Determine the (X, Y) coordinate at the center of the cell enclosing the given text.  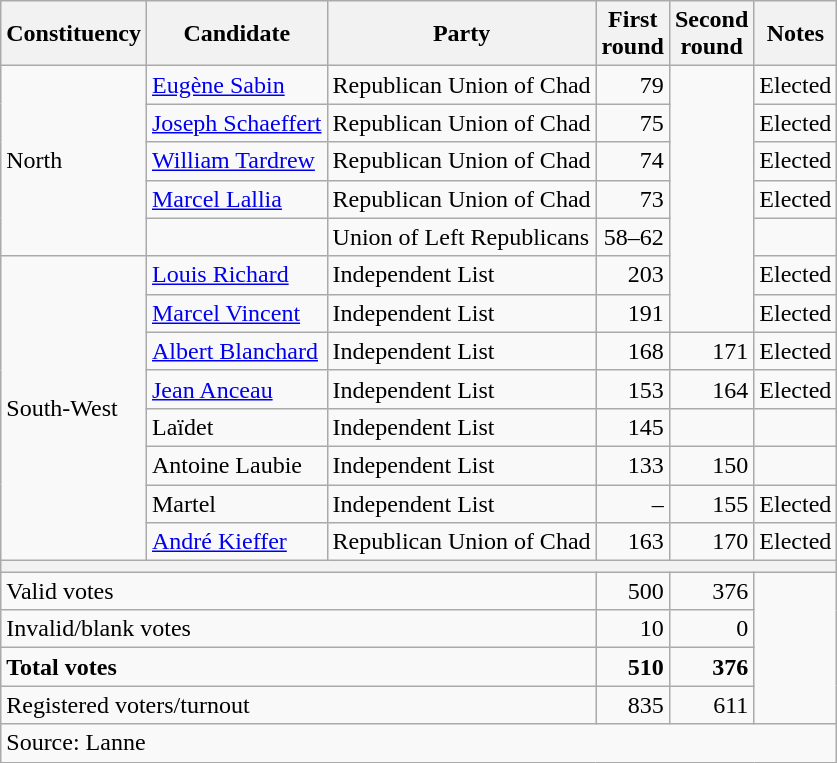
145 (632, 427)
74 (632, 161)
Joseph Schaeffert (236, 123)
Invalid/blank votes (298, 629)
Martel (236, 503)
Source: Lanne (419, 743)
North (74, 161)
191 (632, 313)
170 (711, 542)
Secondround (711, 34)
75 (632, 123)
835 (632, 705)
163 (632, 542)
Marcel Lallia (236, 199)
Albert Blanchard (236, 351)
153 (632, 389)
Valid votes (298, 591)
Total votes (298, 667)
500 (632, 591)
510 (632, 667)
155 (711, 503)
150 (711, 465)
203 (632, 275)
André Kieffer (236, 542)
Constituency (74, 34)
Jean Anceau (236, 389)
611 (711, 705)
– (632, 503)
Laïdet (236, 427)
164 (711, 389)
Notes (796, 34)
Marcel Vincent (236, 313)
Union of Left Republicans (462, 237)
171 (711, 351)
Antoine Laubie (236, 465)
Eugène Sabin (236, 85)
79 (632, 85)
Registered voters/turnout (298, 705)
Louis Richard (236, 275)
58–62 (632, 237)
0 (711, 629)
168 (632, 351)
Candidate (236, 34)
Party (462, 34)
133 (632, 465)
South-West (74, 408)
73 (632, 199)
Firstround (632, 34)
10 (632, 629)
William Tardrew (236, 161)
